Locate the cell with the specified text and output its (x, y) center coordinate. 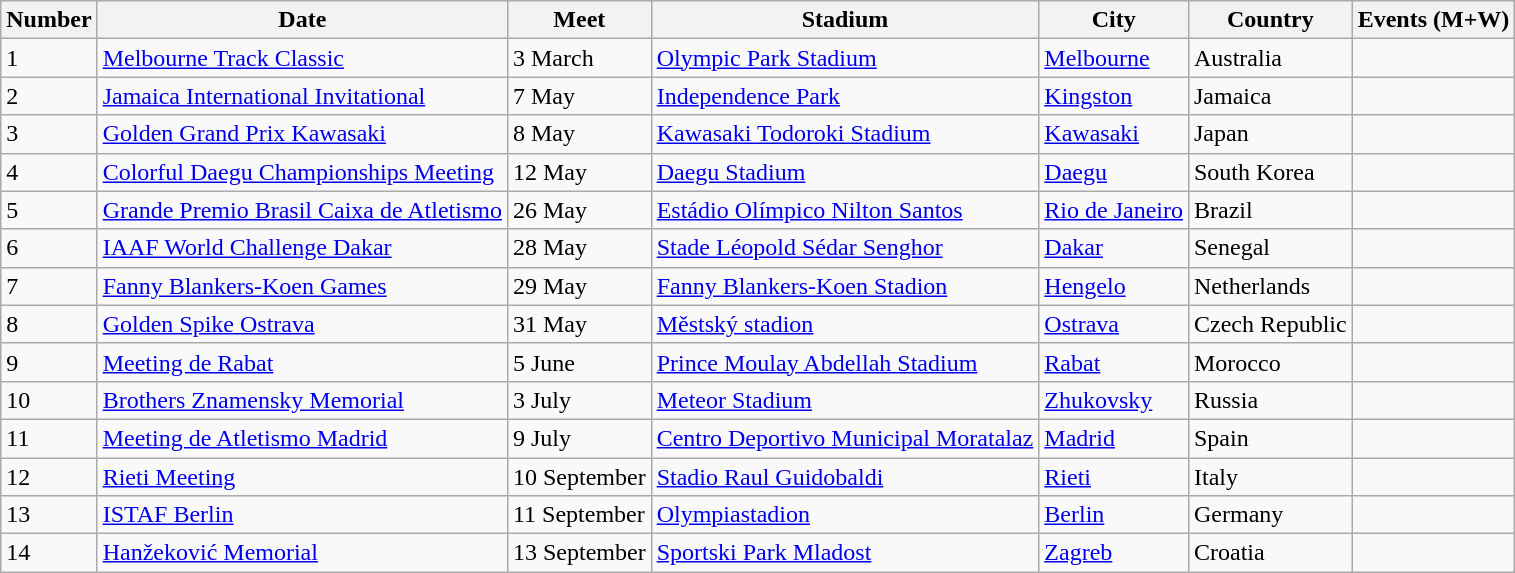
Japan (1270, 134)
Hanžeković Memorial (302, 553)
Dakar (1114, 248)
Brazil (1270, 210)
Independence Park (845, 96)
Melbourne (1114, 58)
Městský stadion (845, 324)
IAAF World Challenge Dakar (302, 248)
Stadio Raul Guidobaldi (845, 477)
3 (49, 134)
Centro Deportivo Municipal Moratalaz (845, 438)
9 July (579, 438)
Fanny Blankers-Koen Games (302, 286)
Daegu Stadium (845, 172)
Stadium (845, 20)
5 June (579, 362)
9 (49, 362)
11 (49, 438)
Zhukovsky (1114, 400)
2 (49, 96)
26 May (579, 210)
Spain (1270, 438)
7 (49, 286)
31 May (579, 324)
28 May (579, 248)
Events (M+W) (1434, 20)
Grande Premio Brasil Caixa de Atletismo (302, 210)
Colorful Daegu Championships Meeting (302, 172)
Zagreb (1114, 553)
Daegu (1114, 172)
Meteor Stadium (845, 400)
Kingston (1114, 96)
13 (49, 515)
Hengelo (1114, 286)
Meeting de Rabat (302, 362)
Rio de Janeiro (1114, 210)
Olympiastadion (845, 515)
Ostrava (1114, 324)
Estádio Olímpico Nilton Santos (845, 210)
Morocco (1270, 362)
Senegal (1270, 248)
Jamaica (1270, 96)
South Korea (1270, 172)
Prince Moulay Abdellah Stadium (845, 362)
Meet (579, 20)
Stade Léopold Sédar Senghor (845, 248)
ISTAF Berlin (302, 515)
4 (49, 172)
Golden Grand Prix Kawasaki (302, 134)
14 (49, 553)
10 September (579, 477)
8 May (579, 134)
Berlin (1114, 515)
Rieti (1114, 477)
Golden Spike Ostrava (302, 324)
7 May (579, 96)
13 September (579, 553)
Czech Republic (1270, 324)
Number (49, 20)
Jamaica International Invitational (302, 96)
5 (49, 210)
Fanny Blankers-Koen Stadion (845, 286)
Olympic Park Stadium (845, 58)
29 May (579, 286)
Country (1270, 20)
Rieti Meeting (302, 477)
8 (49, 324)
City (1114, 20)
Australia (1270, 58)
11 September (579, 515)
Date (302, 20)
Kawasaki Todoroki Stadium (845, 134)
12 May (579, 172)
Russia (1270, 400)
Kawasaki (1114, 134)
6 (49, 248)
3 March (579, 58)
10 (49, 400)
Meeting de Atletismo Madrid (302, 438)
Madrid (1114, 438)
Netherlands (1270, 286)
Germany (1270, 515)
Sportski Park Mladost (845, 553)
Croatia (1270, 553)
Melbourne Track Classic (302, 58)
Italy (1270, 477)
12 (49, 477)
1 (49, 58)
3 July (579, 400)
Brothers Znamensky Memorial (302, 400)
Rabat (1114, 362)
